Output the [X, Y] coordinate of the center of the cell containing the given text.  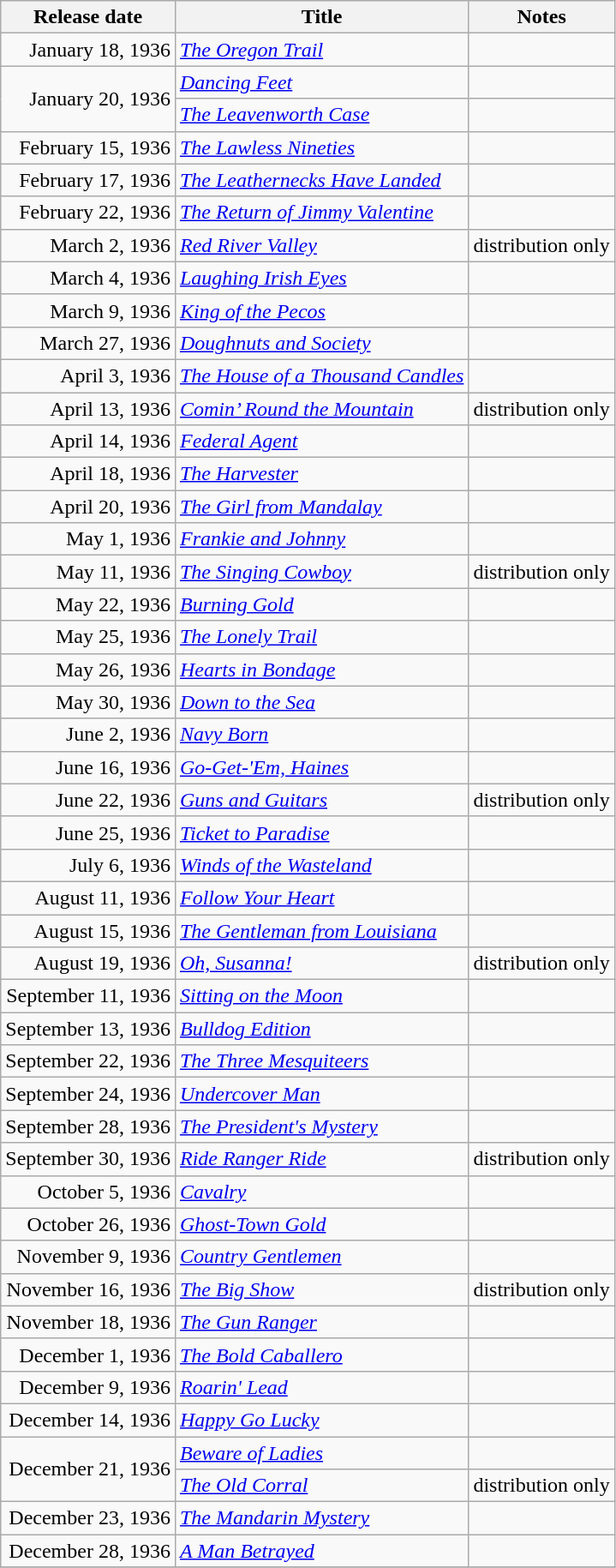
October 5, 1936 [88, 1192]
June 22, 1936 [88, 800]
Laughing Irish Eyes [321, 278]
May 30, 1936 [88, 702]
September 13, 1936 [88, 1029]
Beware of Ladies [321, 1453]
Burning Gold [321, 604]
Ticket to Paradise [321, 832]
The Return of Jimmy Valentine [321, 213]
November 9, 1936 [88, 1257]
The Gun Ranger [321, 1322]
June 16, 1936 [88, 767]
December 28, 1936 [88, 1551]
The House of a Thousand Candles [321, 375]
April 20, 1936 [88, 507]
June 25, 1936 [88, 832]
Navy Born [321, 735]
December 1, 1936 [88, 1355]
The President's Mystery [321, 1126]
May 1, 1936 [88, 539]
September 22, 1936 [88, 1061]
Winds of the Wasteland [321, 865]
September 28, 1936 [88, 1126]
The Old Corral [321, 1486]
July 6, 1936 [88, 865]
September 11, 1936 [88, 996]
The Lonely Trail [321, 637]
May 25, 1936 [88, 637]
April 18, 1936 [88, 474]
Ghost-Town Gold [321, 1224]
May 22, 1936 [88, 604]
The Bold Caballero [321, 1355]
Happy Go Lucky [321, 1420]
Down to the Sea [321, 702]
Follow Your Heart [321, 898]
Release date [88, 17]
May 26, 1936 [88, 670]
King of the Pecos [321, 310]
Frankie and Johnny [321, 539]
The Gentleman from Louisiana [321, 930]
A Man Betrayed [321, 1551]
Dancing Feet [321, 82]
The Mandarin Mystery [321, 1518]
Title [321, 17]
Country Gentlemen [321, 1257]
April 3, 1936 [88, 375]
Guns and Guitars [321, 800]
January 20, 1936 [88, 99]
September 30, 1936 [88, 1159]
December 9, 1936 [88, 1387]
The Oregon Trail [321, 50]
March 27, 1936 [88, 343]
Undercover Man [321, 1094]
November 18, 1936 [88, 1322]
November 16, 1936 [88, 1289]
June 2, 1936 [88, 735]
February 22, 1936 [88, 213]
Doughnuts and Society [321, 343]
The Three Mesquiteers [321, 1061]
August 15, 1936 [88, 930]
The Girl from Mandalay [321, 507]
Ride Ranger Ride [321, 1159]
The Leavenworth Case [321, 115]
The Big Show [321, 1289]
December 23, 1936 [88, 1518]
February 17, 1936 [88, 180]
April 14, 1936 [88, 442]
February 15, 1936 [88, 147]
Comin’ Round the Mountain [321, 409]
October 26, 1936 [88, 1224]
Oh, Susanna! [321, 964]
Go-Get-'Em, Haines [321, 767]
August 19, 1936 [88, 964]
Cavalry [321, 1192]
March 4, 1936 [88, 278]
March 9, 1936 [88, 310]
The Lawless Nineties [321, 147]
Federal Agent [321, 442]
Notes [541, 17]
March 2, 1936 [88, 245]
Red River Valley [321, 245]
The Harvester [321, 474]
Bulldog Edition [321, 1029]
August 11, 1936 [88, 898]
The Leathernecks Have Landed [321, 180]
May 11, 1936 [88, 572]
January 18, 1936 [88, 50]
Roarin' Lead [321, 1387]
April 13, 1936 [88, 409]
December 21, 1936 [88, 1469]
Sitting on the Moon [321, 996]
The Singing Cowboy [321, 572]
Hearts in Bondage [321, 670]
December 14, 1936 [88, 1420]
September 24, 1936 [88, 1094]
